Detect which cell encompasses the target text, then output its [X, Y] center coordinate. 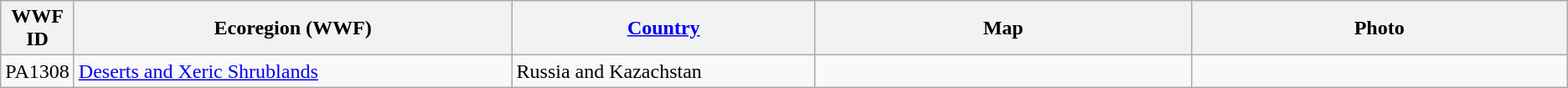
Deserts and Xeric Shrublands [293, 71]
Ecoregion (WWF) [293, 28]
PA1308 [38, 71]
Country [663, 28]
Photo [1379, 28]
WWF ID [38, 28]
Russia and Kazachstan [663, 71]
Map [1003, 28]
